Determine the [X, Y] coordinate at the center of the cell enclosing the given text.  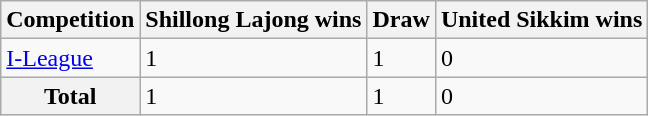
Competition [70, 20]
Shillong Lajong wins [254, 20]
I-League [70, 58]
United Sikkim wins [541, 20]
Total [70, 96]
Draw [401, 20]
